Capture the cell that displays the provided text and extract its [x, y] central coordinate. 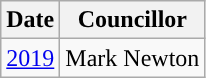
Date [30, 20]
2019 [30, 58]
Mark Newton [132, 58]
Councillor [132, 20]
